Search for the cell housing the specified text and yield its (X, Y) center coordinate. 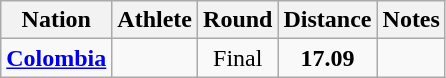
Athlete (155, 20)
Colombia (56, 58)
17.09 (328, 58)
Nation (56, 20)
Notes (411, 20)
Round (238, 20)
Distance (328, 20)
Final (238, 58)
